Provide the [x, y] coordinate of the cell's center where the given text is located.  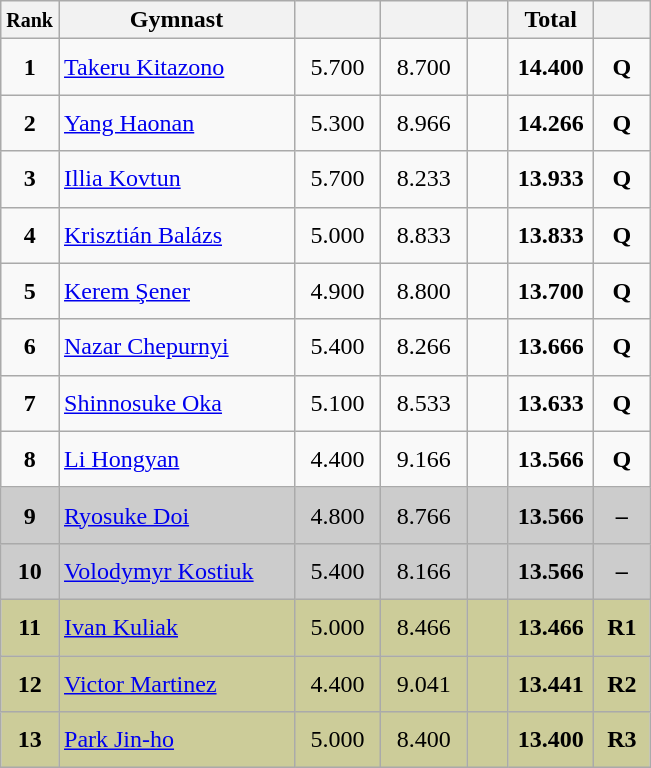
13.466 [551, 627]
Rank [30, 20]
Park Jin-ho [176, 740]
Li Hongyan [176, 459]
Takeru Kitazono [176, 67]
9.041 [424, 684]
1 [30, 67]
12 [30, 684]
2 [30, 123]
Illia Kovtun [176, 179]
R3 [622, 740]
Victor Martinez [176, 684]
11 [30, 627]
Shinnosuke Oka [176, 403]
8.833 [424, 235]
4.900 [338, 291]
8.700 [424, 67]
6 [30, 347]
Yang Haonan [176, 123]
3 [30, 179]
9.166 [424, 459]
5.300 [338, 123]
8.166 [424, 571]
R1 [622, 627]
8.400 [424, 740]
8.766 [424, 515]
8 [30, 459]
8.233 [424, 179]
13 [30, 740]
4.800 [338, 515]
10 [30, 571]
13.633 [551, 403]
Gymnast [176, 20]
14.266 [551, 123]
8.466 [424, 627]
8.966 [424, 123]
Volodymyr Kostiuk [176, 571]
13.700 [551, 291]
Ryosuke Doi [176, 515]
13.441 [551, 684]
5.100 [338, 403]
Ivan Kuliak [176, 627]
8.266 [424, 347]
Nazar Chepurnyi [176, 347]
13.933 [551, 179]
8.533 [424, 403]
9 [30, 515]
Total [551, 20]
Krisztián Balázs [176, 235]
7 [30, 403]
13.833 [551, 235]
13.666 [551, 347]
R2 [622, 684]
5 [30, 291]
8.800 [424, 291]
13.400 [551, 740]
Kerem Şener [176, 291]
14.400 [551, 67]
4 [30, 235]
